Determine the [X, Y] coordinate at the center of the cell enclosing the given text.  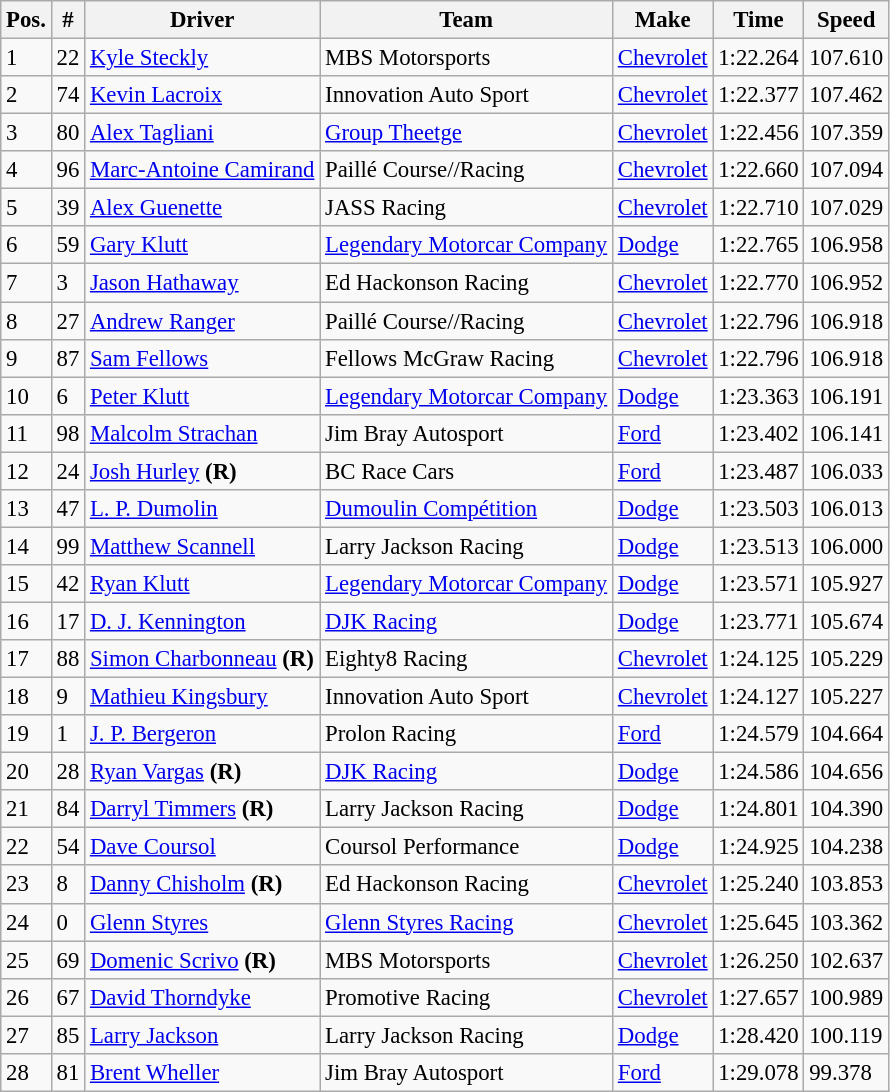
1:24.125 [758, 659]
7 [26, 283]
1:23.487 [758, 471]
107.094 [846, 170]
Fellows McGraw Racing [466, 358]
1:23.402 [758, 433]
26 [26, 997]
19 [26, 734]
1:28.420 [758, 1035]
14 [26, 546]
1:24.586 [758, 772]
87 [68, 358]
Group Theetge [466, 133]
David Thorndyke [202, 997]
21 [26, 809]
Andrew Ranger [202, 321]
L. P. Dumolin [202, 509]
107.029 [846, 208]
59 [68, 245]
98 [68, 433]
1:22.660 [758, 170]
Glenn Styres [202, 922]
Pos. [26, 20]
Gary Klutt [202, 245]
Larry Jackson [202, 1035]
106.952 [846, 283]
104.664 [846, 734]
20 [26, 772]
Speed [846, 20]
42 [68, 584]
Matthew Scannell [202, 546]
1:22.377 [758, 95]
Promotive Racing [466, 997]
Mathieu Kingsbury [202, 697]
18 [26, 697]
105.229 [846, 659]
84 [68, 809]
103.362 [846, 922]
106.000 [846, 546]
54 [68, 847]
1:22.710 [758, 208]
105.227 [846, 697]
JASS Racing [466, 208]
0 [68, 922]
1:22.765 [758, 245]
Danny Chisholm (R) [202, 885]
D. J. Kennington [202, 621]
47 [68, 509]
69 [68, 960]
104.238 [846, 847]
Coursol Performance [466, 847]
Alex Guenette [202, 208]
99 [68, 546]
1:27.657 [758, 997]
15 [26, 584]
4 [26, 170]
1:23.513 [758, 546]
Prolon Racing [466, 734]
99.378 [846, 1073]
103.853 [846, 885]
Jason Hathaway [202, 283]
Ryan Klutt [202, 584]
Sam Fellows [202, 358]
104.656 [846, 772]
104.390 [846, 809]
Peter Klutt [202, 396]
107.359 [846, 133]
Driver [202, 20]
23 [26, 885]
Malcolm Strachan [202, 433]
1:23.571 [758, 584]
1:24.579 [758, 734]
16 [26, 621]
Brent Wheller [202, 1073]
1:22.264 [758, 58]
25 [26, 960]
67 [68, 997]
1:23.771 [758, 621]
5 [26, 208]
1:26.250 [758, 960]
100.119 [846, 1035]
1:25.240 [758, 885]
BC Race Cars [466, 471]
80 [68, 133]
81 [68, 1073]
96 [68, 170]
Marc-Antoine Camirand [202, 170]
1:22.456 [758, 133]
Make [662, 20]
Darryl Timmers (R) [202, 809]
106.013 [846, 509]
107.610 [846, 58]
1:24.127 [758, 697]
Kyle Steckly [202, 58]
105.927 [846, 584]
Glenn Styres Racing [466, 922]
85 [68, 1035]
107.462 [846, 95]
Kevin Lacroix [202, 95]
106.958 [846, 245]
1:24.925 [758, 847]
13 [26, 509]
1:23.363 [758, 396]
Josh Hurley (R) [202, 471]
Simon Charbonneau (R) [202, 659]
12 [26, 471]
Ryan Vargas (R) [202, 772]
105.674 [846, 621]
1:22.770 [758, 283]
Time [758, 20]
Eighty8 Racing [466, 659]
Dave Coursol [202, 847]
Alex Tagliani [202, 133]
1:23.503 [758, 509]
106.033 [846, 471]
106.191 [846, 396]
Dumoulin Compétition [466, 509]
88 [68, 659]
10 [26, 396]
11 [26, 433]
Team [466, 20]
Domenic Scrivo (R) [202, 960]
100.989 [846, 997]
39 [68, 208]
1:24.801 [758, 809]
106.141 [846, 433]
1:29.078 [758, 1073]
102.637 [846, 960]
J. P. Bergeron [202, 734]
1:25.645 [758, 922]
# [68, 20]
74 [68, 95]
2 [26, 95]
